Locate the cell with the specified text and output its [X, Y] center coordinate. 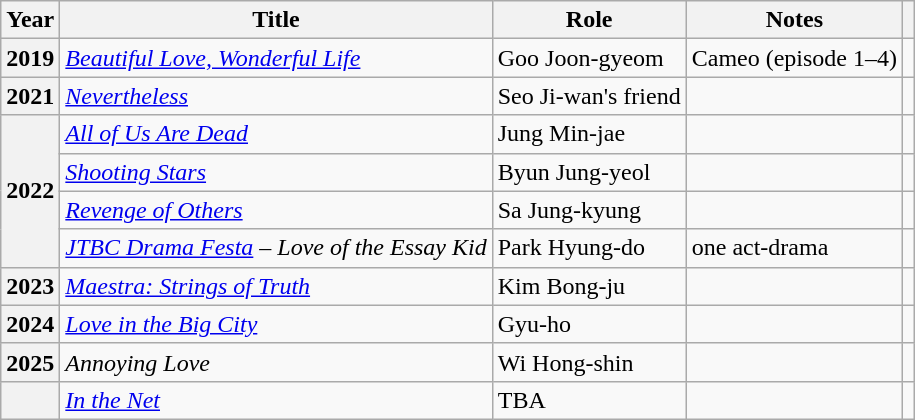
Cameo (episode 1–4) [794, 58]
Year [30, 20]
Byun Jung-yeol [589, 172]
All of Us Are Dead [276, 134]
Kim Bong-ju [589, 286]
2021 [30, 96]
JTBC Drama Festa – Love of the Essay Kid [276, 248]
2024 [30, 324]
Park Hyung-do [589, 248]
TBA [589, 400]
Nevertheless [276, 96]
Annoying Love [276, 362]
Jung Min-jae [589, 134]
Notes [794, 20]
2023 [30, 286]
Love in the Big City [276, 324]
2022 [30, 191]
Revenge of Others [276, 210]
Shooting Stars [276, 172]
2025 [30, 362]
Role [589, 20]
Seo Ji-wan's friend [589, 96]
Goo Joon-gyeom [589, 58]
Wi Hong-shin [589, 362]
In the Net [276, 400]
one act-drama [794, 248]
Gyu-ho [589, 324]
Maestra: Strings of Truth [276, 286]
Title [276, 20]
Beautiful Love, Wonderful Life [276, 58]
Sa Jung-kyung [589, 210]
2019 [30, 58]
